Locate the cell with the specified text and output its (x, y) center coordinate. 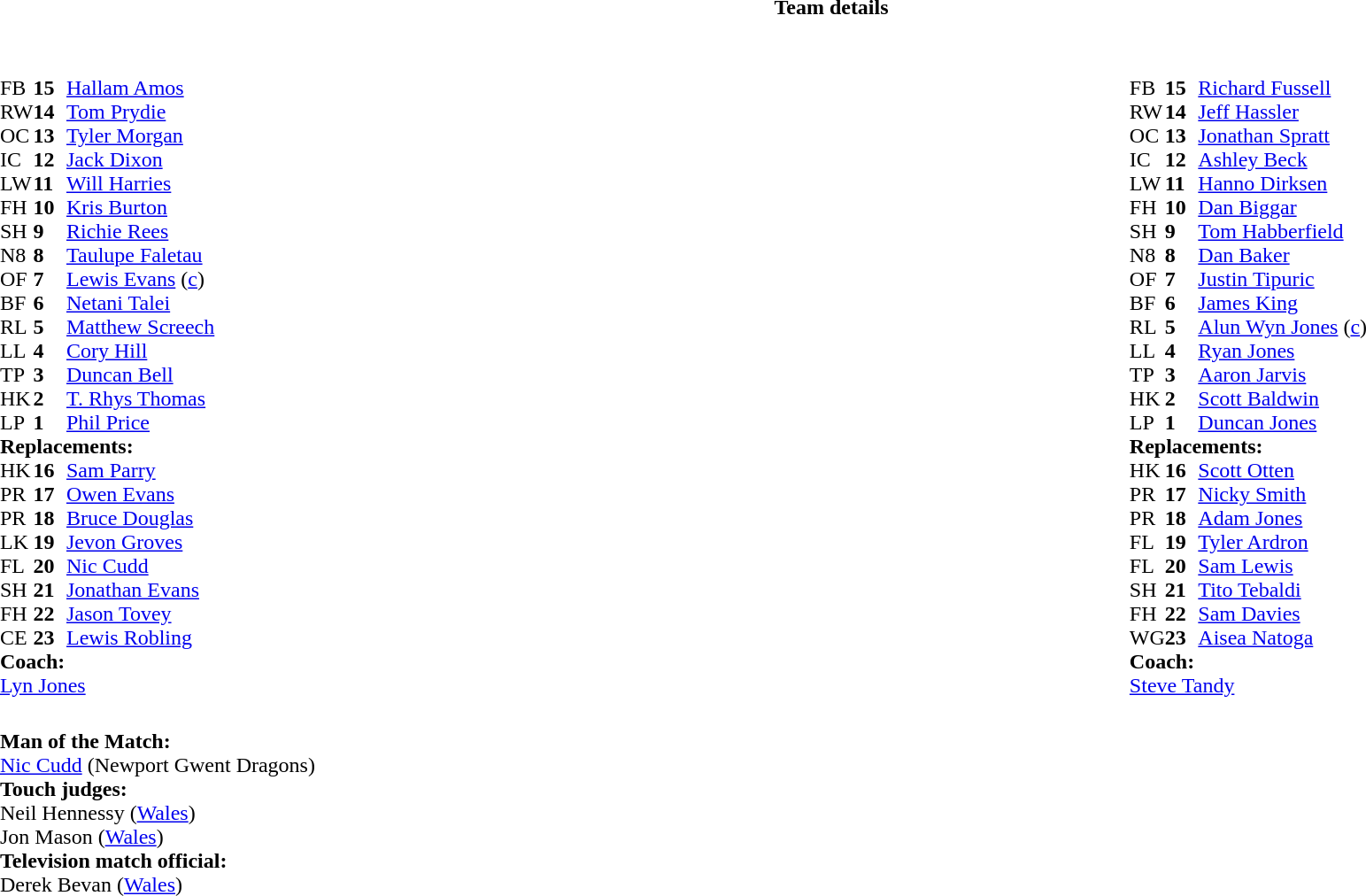
Netani Talei (140, 303)
Tom Prydie (140, 112)
WG (1147, 637)
Replacements: (107, 446)
Nic Cudd (140, 567)
T. Rhys Thomas (140, 398)
Richie Rees (140, 232)
Will Harries (140, 184)
Owen Evans (140, 494)
Lewis Evans (c) (140, 280)
Duncan Bell (140, 375)
Taulupe Faletau (140, 255)
Tyler Morgan (140, 136)
Cory Hill (140, 351)
Bruce Douglas (140, 519)
Matthew Screech (140, 328)
Jonathan Evans (140, 590)
Lewis Robling (140, 637)
Hallam Amos (140, 89)
Sam Parry (140, 471)
Jason Tovey (140, 614)
LK (17, 542)
CE (17, 637)
Jack Dixon (140, 159)
Jevon Groves (140, 542)
Kris Burton (140, 207)
Coach: (107, 662)
Lyn Jones (107, 685)
Phil Price (140, 423)
